Capture the cell that displays the provided text and extract its (x, y) central coordinate. 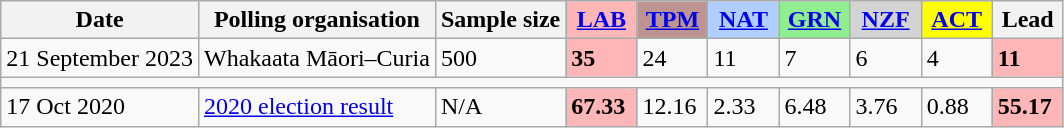
7 (814, 58)
6 (886, 58)
21 September 2023 (100, 58)
67.33 (602, 107)
TPM (672, 20)
500 (500, 58)
LAB (602, 20)
2.33 (744, 107)
3.76 (886, 107)
Date (100, 20)
N/A (500, 107)
ACT (956, 20)
GRN (814, 20)
NZF (886, 20)
4 (956, 58)
NAT (744, 20)
55.17 (1028, 107)
35 (602, 58)
Sample size (500, 20)
12.16 (672, 107)
0.88 (956, 107)
2020 election result (316, 107)
17 Oct 2020 (100, 107)
6.48 (814, 107)
Polling organisation (316, 20)
Whakaata Māori–Curia (316, 58)
24 (672, 58)
Lead (1028, 20)
